Scan for the cell matching the given text and deliver its (x, y) coordinate at center. 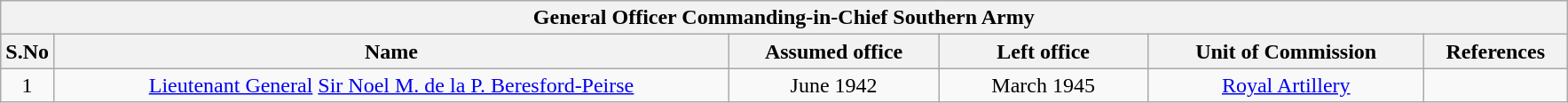
Royal Artillery (1287, 85)
March 1945 (1044, 85)
Unit of Commission (1287, 51)
Assumed office (834, 51)
1 (28, 85)
General Officer Commanding-in-Chief Southern Army (784, 18)
Left office (1044, 51)
Lieutenant General Sir Noel M. de la P. Beresford-Peirse (390, 85)
Name (390, 51)
S.No (28, 51)
References (1496, 51)
June 1942 (834, 85)
